Locate the cell with the specified text and output its [X, Y] center coordinate. 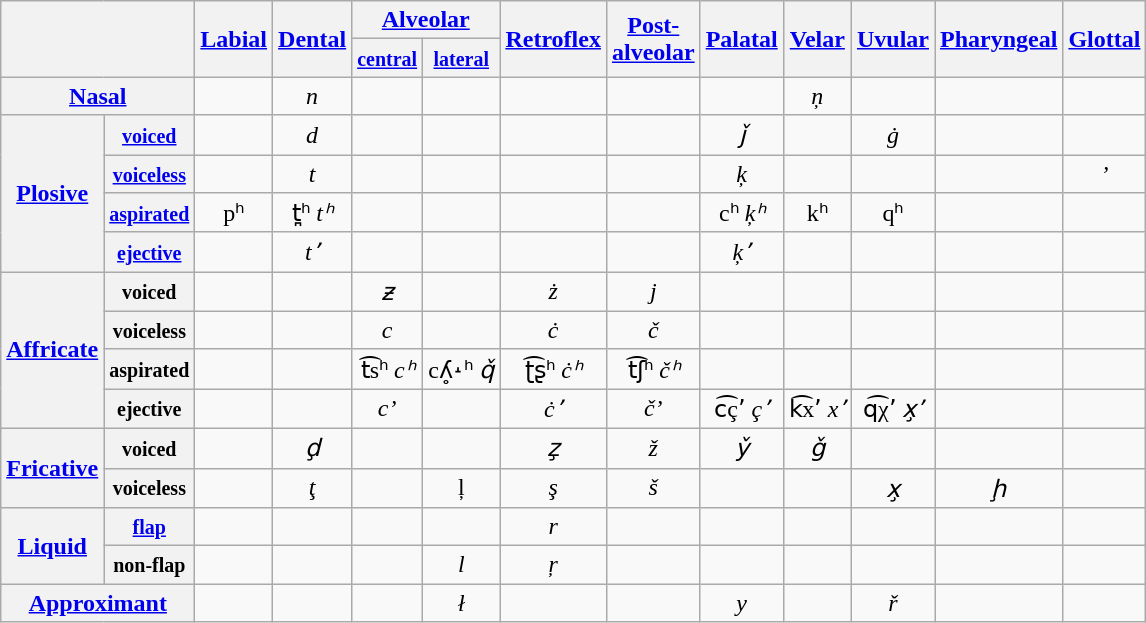
ǧ [817, 448]
ġ [892, 135]
k͡xʼ xʼ [817, 409]
ķ [742, 173]
č [653, 330]
z̧ [554, 448]
Alveolar [426, 20]
y [742, 603]
ş [554, 488]
cʎ̥˔ʰ q̌ [462, 369]
t̪ʰ tʰ [312, 213]
ċ [554, 330]
ļ [462, 488]
l [462, 565]
x̧ [892, 488]
š [653, 488]
t͡sʰ cʰ [388, 369]
Glottal [1104, 39]
t [312, 173]
central [388, 58]
r [554, 527]
y̌ [742, 448]
Dental [312, 39]
ǰ [742, 135]
ċʼ [554, 409]
kʰ [817, 213]
Affricate [52, 350]
ţ [312, 488]
ʈ͡ʂʰ ċʰ [554, 369]
ḑ [312, 448]
cʰ ķʰ [742, 213]
pʰ [234, 213]
ł [462, 603]
Plosive [52, 194]
Uvular [892, 39]
Pharyngeal [998, 39]
lateral [462, 58]
Palatal [742, 39]
j [653, 292]
Liquid [52, 546]
t͡ʃʰ čʰ [653, 369]
ŗ [554, 565]
Post-alveolar [653, 39]
c’ [388, 409]
d [312, 135]
c [388, 330]
flap [150, 527]
Velar [817, 39]
tʼ [312, 252]
n [312, 96]
Retroflex [554, 39]
Approximant [98, 603]
ż [554, 292]
’ [1104, 173]
non-flap [150, 565]
ņ [817, 96]
Nasal [98, 96]
ƶ [388, 292]
Fricative [52, 468]
č’ [653, 409]
Labial [234, 39]
c͡çʼ çʼ [742, 409]
ž [653, 448]
q͡χʼ x̧ʼ [892, 409]
ķʼ [742, 252]
ḩ [998, 488]
ř [892, 603]
qʰ [892, 213]
